Capture the cell that displays the provided text and extract its (X, Y) central coordinate. 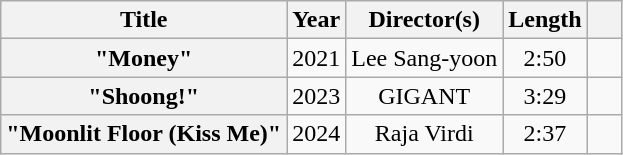
2021 (316, 58)
Lee Sang-yoon (424, 58)
Raja Virdi (424, 134)
2024 (316, 134)
3:29 (545, 96)
2:37 (545, 134)
GIGANT (424, 96)
Year (316, 20)
"Money" (144, 58)
"Shoong!" (144, 96)
Title (144, 20)
2023 (316, 96)
Length (545, 20)
2:50 (545, 58)
"Moonlit Floor (Kiss Me)" (144, 134)
Director(s) (424, 20)
